Capture the cell that displays the provided text and extract its [X, Y] central coordinate. 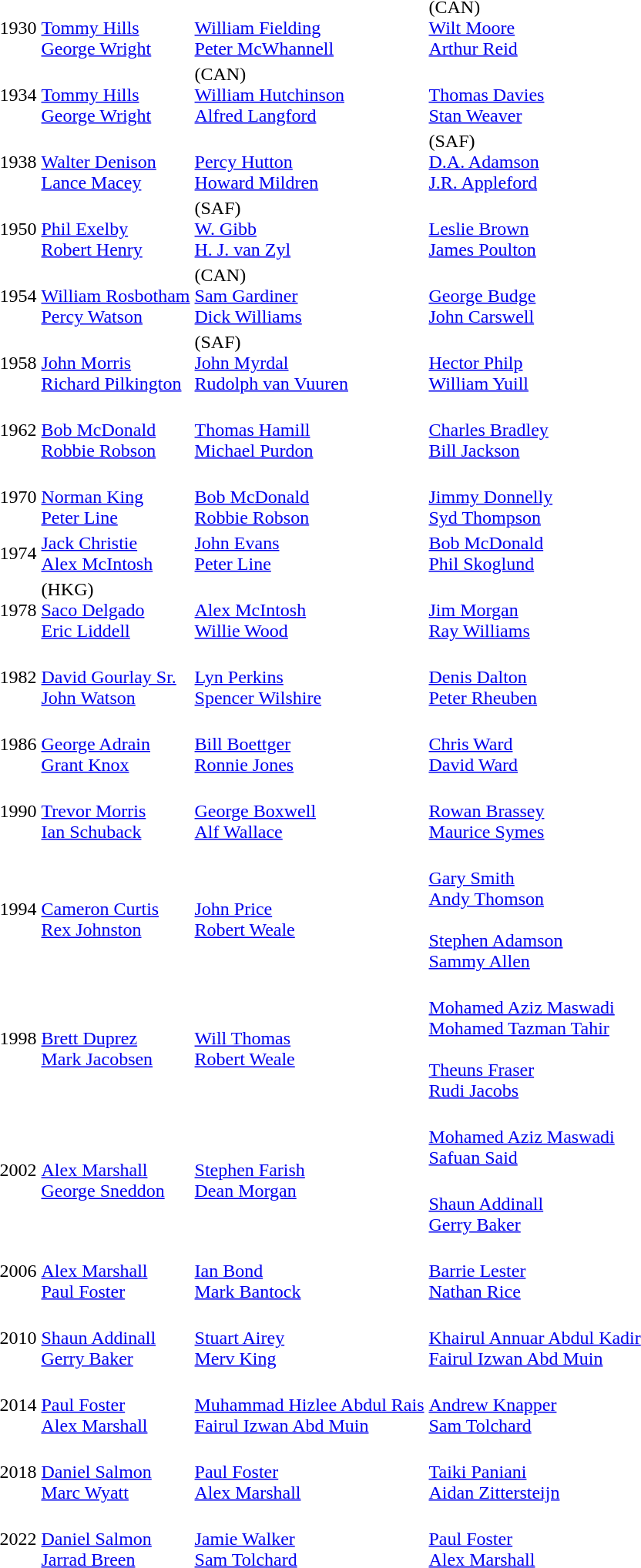
John PriceRobert Weale [310, 909]
Tommy HillsGeorge Wright [116, 95]
Cameron CurtisRex Johnston [116, 909]
Alex McIntoshWillie Wood [310, 610]
John EvansPeter Line [310, 553]
(SAF)John MyrdalRudolph van Vuuren [310, 363]
Brett DuprezMark Jacobsen [116, 1038]
Alex MarshallPaul Foster [116, 1271]
(CAN)William HutchinsonAlfred Langford [310, 95]
Thomas HamillMichael Purdon [310, 430]
(CAN)Sam GardinerDick Williams [310, 296]
Ian BondMark Bantock [310, 1271]
(HKG)Saco DelgadoEric Liddell [116, 610]
Stuart AireyMerv King [310, 1338]
Stephen FarishDean Morgan [310, 1171]
Muhammad Hizlee Abdul RaisFairul Izwan Abd Muin [310, 1405]
Will ThomasRobert Weale [310, 1038]
Bill BoettgerRonnie Jones [310, 744]
Percy HuttonHoward Mildren [310, 162]
George BoxwellAlf Wallace [310, 811]
Phil ExelbyRobert Henry [116, 229]
Walter DenisonLance Macey [116, 162]
Trevor MorrisIan Schuback [116, 811]
(SAF)W. GibbH. J. van Zyl [310, 229]
Jack ChristieAlex McIntosh [116, 553]
Shaun AddinallGerry Baker [116, 1338]
Norman KingPeter Line [116, 497]
George AdrainGrant Knox [116, 744]
William RosbothamPercy Watson [116, 296]
John MorrisRichard Pilkington [116, 363]
Lyn PerkinsSpencer Wilshire [310, 677]
David Gourlay Sr.John Watson [116, 677]
Daniel SalmonMarc Wyatt [116, 1472]
Alex MarshallGeorge Sneddon [116, 1171]
